Pinpoint the cell where the given text exists, returning its (x, y) midpoint coordinate. 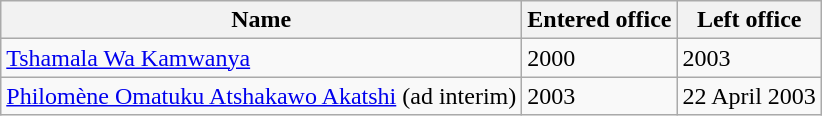
22 April 2003 (749, 96)
2000 (600, 58)
Left office (749, 20)
Entered office (600, 20)
Tshamala Wa Kamwanya (262, 58)
Philomène Omatuku Atshakawo Akatshi (ad interim) (262, 96)
Name (262, 20)
